Extract the [X, Y] coordinate from the center of the cell holding the provided text.  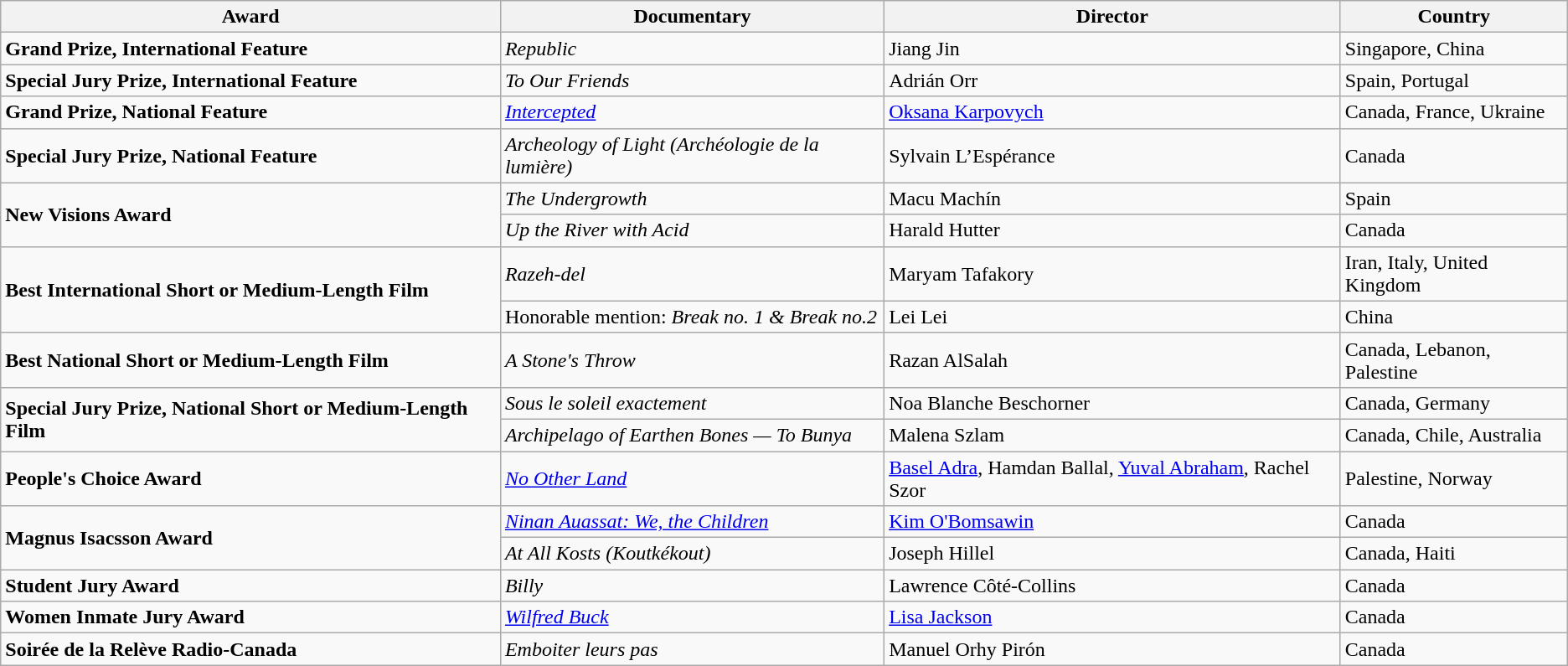
Country [1454, 17]
Noa Blanche Beschorner [1112, 403]
Macu Machín [1112, 199]
Spain [1454, 199]
Sylvain L’Espérance [1112, 156]
Spain, Portugal [1454, 80]
Joseph Hillel [1112, 554]
Best National Short or Medium-Length Film [251, 360]
Razeh-del [692, 273]
Women Inmate Jury Award [251, 617]
Emboiter leurs pas [692, 649]
A Stone's Throw [692, 360]
Canada, Lebanon, Palestine [1454, 360]
Special Jury Prize, National Feature [251, 156]
Oksana Karpovych [1112, 112]
Canada, France, Ukraine [1454, 112]
Manuel Orhy Pirón [1112, 649]
Wilfred Buck [692, 617]
Canada, Haiti [1454, 554]
Soirée de la Relève Radio-Canada [251, 649]
Award [251, 17]
At All Kosts (Koutkékout) [692, 554]
Grand Prize, International Feature [251, 49]
Kim O'Bomsawin [1112, 522]
Palestine, Norway [1454, 478]
People's Choice Award [251, 478]
Basel Adra, Hamdan Ballal, Yuval Abraham, Rachel Szor [1112, 478]
China [1454, 317]
Maryam Tafakory [1112, 273]
Magnus Isacsson Award [251, 538]
Archipelago of Earthen Bones — To Bunya [692, 435]
Special Jury Prize, International Feature [251, 80]
Archeology of Light (Archéologie de la lumière) [692, 156]
Canada, Chile, Australia [1454, 435]
Lisa Jackson [1112, 617]
No Other Land [692, 478]
Iran, Italy, United Kingdom [1454, 273]
Republic [692, 49]
Billy [692, 586]
Singapore, China [1454, 49]
Jiang Jin [1112, 49]
Canada, Germany [1454, 403]
Student Jury Award [251, 586]
Razan AlSalah [1112, 360]
Director [1112, 17]
Harald Hutter [1112, 230]
Up the River with Acid [692, 230]
Lawrence Côté-Collins [1112, 586]
Ninan Auassat: We, the Children [692, 522]
Lei Lei [1112, 317]
The Undergrowth [692, 199]
New Visions Award [251, 214]
Malena Szlam [1112, 435]
Special Jury Prize, National Short or Medium-Length Film [251, 419]
Honorable mention: Break no. 1 & Break no.2 [692, 317]
Adrián Orr [1112, 80]
Intercepted [692, 112]
To Our Friends [692, 80]
Grand Prize, National Feature [251, 112]
Best International Short or Medium-Length Film [251, 290]
Documentary [692, 17]
Sous le soleil exactement [692, 403]
